Search for the cell housing the specified text and yield its (x, y) center coordinate. 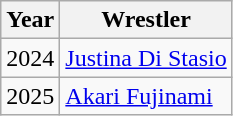
Year (30, 20)
Justina Di Stasio (146, 58)
2025 (30, 96)
Akari Fujinami (146, 96)
2024 (30, 58)
Wrestler (146, 20)
